From the cell containing the given text, extract its center point as (x, y) coordinate. 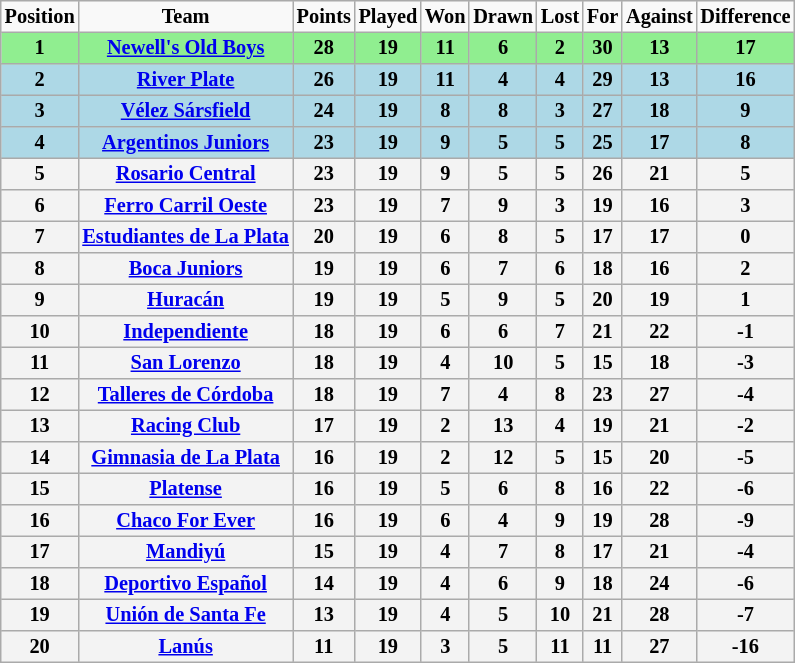
-1 (746, 332)
Huracán (185, 300)
-2 (746, 426)
Lost (560, 17)
Rosario Central (185, 174)
0 (746, 237)
-16 (746, 647)
Chaco For Ever (185, 521)
Gimnasia de La Plata (185, 458)
Ferro Carril Oeste (185, 206)
Racing Club (185, 426)
Drawn (503, 17)
Unión de Santa Fe (185, 615)
Talleres de Córdoba (185, 395)
25 (602, 143)
Platense (185, 489)
Newell's Old Boys (185, 48)
30 (602, 48)
Won (445, 17)
29 (602, 80)
Independiente (185, 332)
For (602, 17)
-5 (746, 458)
-7 (746, 615)
Vélez Sársfield (185, 111)
Difference (746, 17)
Argentinos Juniors (185, 143)
Lanús (185, 647)
Played (388, 17)
Estudiantes de La Plata (185, 237)
San Lorenzo (185, 363)
Against (659, 17)
Deportivo Español (185, 584)
River Plate (185, 80)
Position (40, 17)
-3 (746, 363)
Boca Juniors (185, 269)
Points (324, 17)
Team (185, 17)
Mandiyú (185, 552)
-9 (746, 521)
